Scan for the cell matching the given text and deliver its [X, Y] coordinate at center. 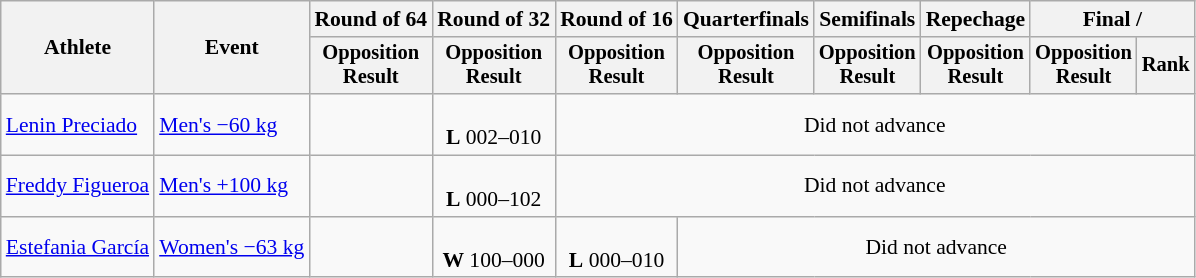
Round of 64 [370, 19]
W 100–000 [494, 248]
Estefania García [78, 248]
Women's −63 kg [232, 248]
Repechage [976, 19]
Lenin Preciado [78, 124]
Men's +100 kg [232, 186]
Quarterfinals [746, 19]
Final / [1112, 19]
Men's −60 kg [232, 124]
L 000–102 [494, 186]
Round of 16 [616, 19]
Freddy Figueroa [78, 186]
Event [232, 48]
Semifinals [868, 19]
L 002–010 [494, 124]
Rank [1166, 66]
L 000–010 [616, 248]
Round of 32 [494, 19]
Athlete [78, 48]
